Return (X, Y) of the center of cell containing provided text 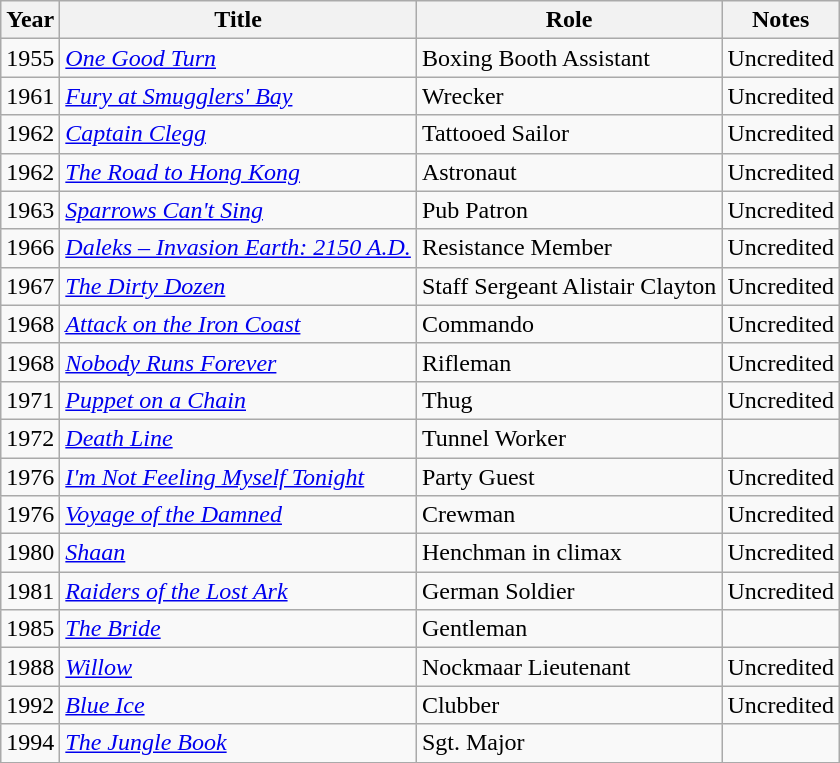
The Dirty Dozen (238, 286)
Clubber (568, 705)
Astronaut (568, 172)
Willow (238, 667)
Rifleman (568, 362)
Gentleman (568, 629)
Captain Clegg (238, 134)
Party Guest (568, 477)
Title (238, 20)
Sparrows Can't Sing (238, 210)
Role (568, 20)
1963 (30, 210)
Puppet on a Chain (238, 400)
The Jungle Book (238, 743)
Shaan (238, 553)
Staff Sergeant Alistair Clayton (568, 286)
Tattooed Sailor (568, 134)
1955 (30, 58)
One Good Turn (238, 58)
Wrecker (568, 96)
Nockmaar Lieutenant (568, 667)
1980 (30, 553)
Raiders of the Lost Ark (238, 591)
Year (30, 20)
1992 (30, 705)
Tunnel Worker (568, 438)
Sgt. Major (568, 743)
1988 (30, 667)
German Soldier (568, 591)
The Bride (238, 629)
1961 (30, 96)
Henchman in climax (568, 553)
1981 (30, 591)
Voyage of the Damned (238, 515)
1972 (30, 438)
Attack on the Iron Coast (238, 324)
Commando (568, 324)
Crewman (568, 515)
1985 (30, 629)
Resistance Member (568, 248)
1971 (30, 400)
Notes (781, 20)
Nobody Runs Forever (238, 362)
1994 (30, 743)
1966 (30, 248)
Death Line (238, 438)
Pub Patron (568, 210)
Blue Ice (238, 705)
Thug (568, 400)
I'm Not Feeling Myself Tonight (238, 477)
Fury at Smugglers' Bay (238, 96)
1967 (30, 286)
Boxing Booth Assistant (568, 58)
Daleks – Invasion Earth: 2150 A.D. (238, 248)
The Road to Hong Kong (238, 172)
